From the cell containing the given text, extract its center point as [X, Y] coordinate. 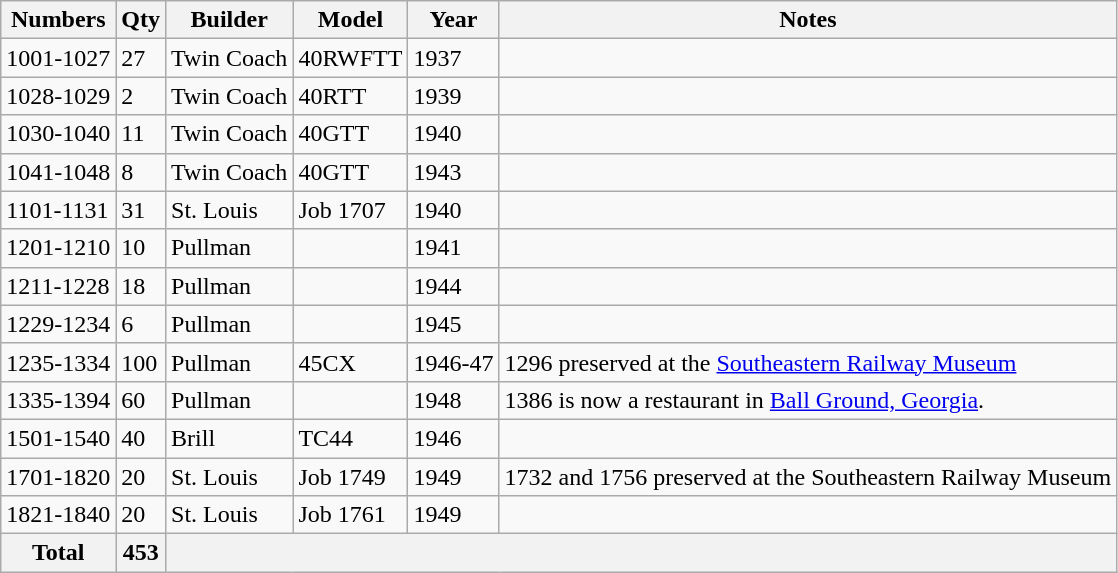
45CX [350, 362]
Job 1761 [350, 515]
31 [141, 210]
40RWFTT [350, 58]
6 [141, 324]
1296 preserved at the Southeastern Railway Museum [808, 362]
Job 1749 [350, 477]
Brill [230, 438]
1944 [454, 286]
1701-1820 [58, 477]
1501-1540 [58, 438]
10 [141, 248]
Qty [141, 20]
40RTT [350, 96]
1001-1027 [58, 58]
100 [141, 362]
1732 and 1756 preserved at the Southeastern Railway Museum [808, 477]
Numbers [58, 20]
1946 [454, 438]
1946-47 [454, 362]
Year [454, 20]
TC44 [350, 438]
40 [141, 438]
Model [350, 20]
1201-1210 [58, 248]
Job 1707 [350, 210]
1941 [454, 248]
1030-1040 [58, 134]
8 [141, 172]
1943 [454, 172]
Total [58, 553]
11 [141, 134]
1937 [454, 58]
27 [141, 58]
1211-1228 [58, 286]
1939 [454, 96]
60 [141, 400]
1235-1334 [58, 362]
1229-1234 [58, 324]
Builder [230, 20]
1028-1029 [58, 96]
1945 [454, 324]
18 [141, 286]
Notes [808, 20]
1041-1048 [58, 172]
1821-1840 [58, 515]
1948 [454, 400]
2 [141, 96]
1386 is now a restaurant in Ball Ground, Georgia. [808, 400]
453 [141, 553]
1335-1394 [58, 400]
1101-1131 [58, 210]
